Identify which cell holds the provided text, then report its [X, Y] central coordinate. 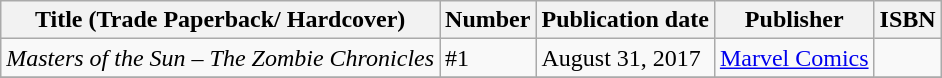
August 31, 2017 [625, 58]
Number [488, 20]
Marvel Comics [794, 58]
Title (Trade Paperback/ Hardcover) [220, 20]
Publisher [794, 20]
Masters of the Sun – The Zombie Chronicles [220, 58]
Publication date [625, 20]
#1 [488, 58]
ISBN [908, 20]
